Detect which cell encompasses the target text, then output its [X, Y] center coordinate. 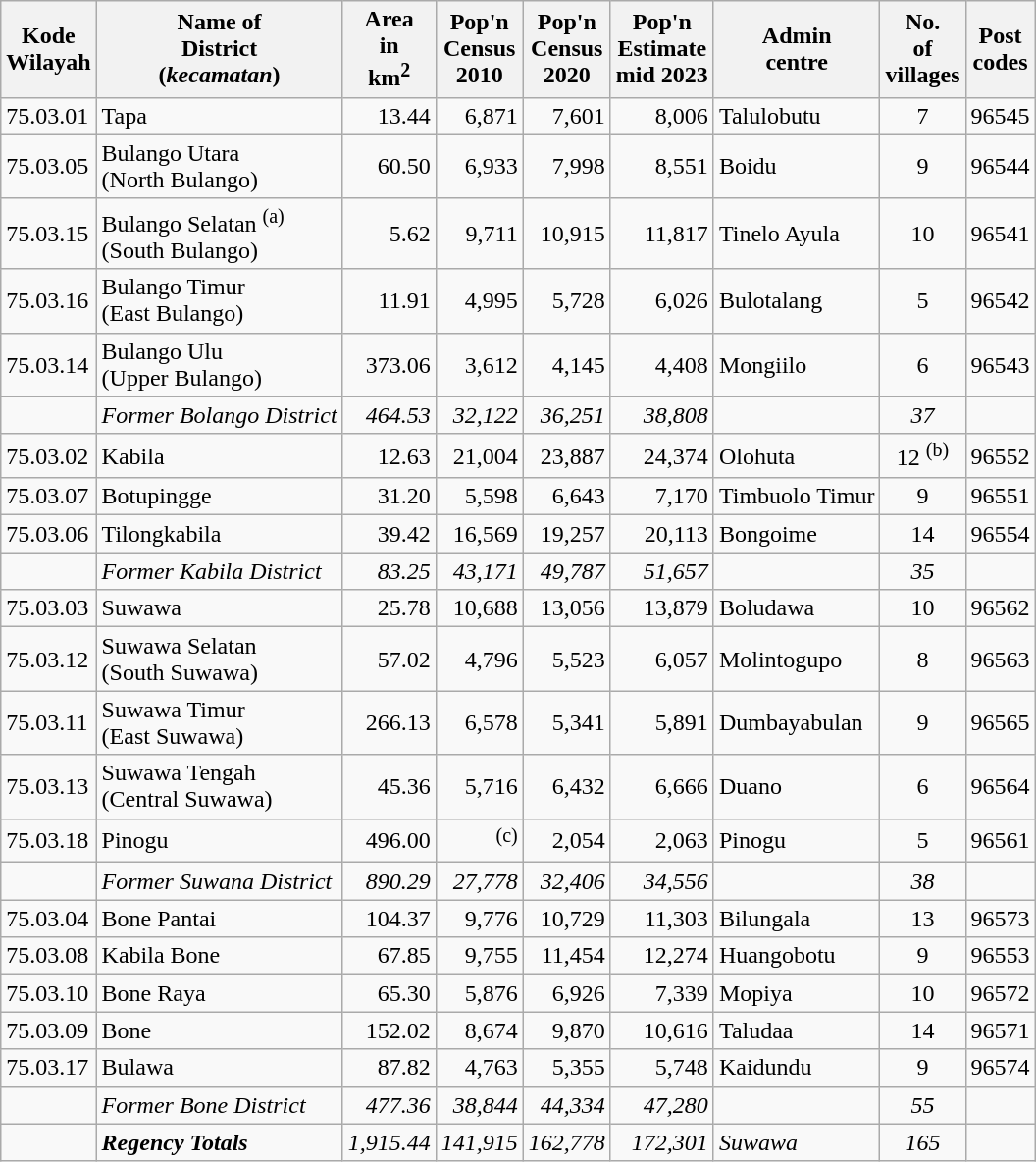
Botupingge [220, 497]
Suwawa Timur (East Suwawa) [220, 722]
75.03.06 [49, 534]
96544 [1001, 167]
2,063 [661, 840]
37 [922, 415]
11.91 [388, 300]
13 [922, 919]
Kode Wilayah [49, 49]
5,355 [567, 1068]
5,341 [567, 722]
75.03.08 [49, 956]
Suwawa Tengah (Central Suwawa) [220, 787]
2,054 [567, 840]
Boludawa [797, 608]
19,257 [567, 534]
Bone Raya [220, 993]
34,556 [661, 881]
Mongiilo [797, 365]
75.03.14 [49, 365]
36,251 [567, 415]
162,778 [567, 1142]
38,808 [661, 415]
31.20 [388, 497]
7 [922, 116]
Taludaa [797, 1030]
24,374 [661, 455]
75.03.12 [49, 660]
6,026 [661, 300]
6,871 [479, 116]
Tilongkabila [220, 534]
Name ofDistrict(kecamatan) [220, 49]
1,915.44 [388, 1142]
27,778 [479, 881]
3,612 [479, 365]
16,569 [479, 534]
4,145 [567, 365]
6,432 [567, 787]
75.03.11 [49, 722]
35 [922, 571]
172,301 [661, 1142]
Former Bone District [220, 1105]
75.03.15 [49, 234]
Duano [797, 787]
9,776 [479, 919]
96552 [1001, 455]
Regency Totals [220, 1142]
Postcodes [1001, 49]
Bulotalang [797, 300]
96571 [1001, 1030]
12.63 [388, 455]
Talulobutu [797, 116]
75.03.17 [49, 1068]
6,643 [567, 497]
60.50 [388, 167]
7,998 [567, 167]
87.82 [388, 1068]
4,796 [479, 660]
75.03.05 [49, 167]
96572 [1001, 993]
9,755 [479, 956]
75.03.13 [49, 787]
165 [922, 1142]
83.25 [388, 571]
5,598 [479, 497]
25.78 [388, 608]
47,280 [661, 1105]
75.03.01 [49, 116]
7,339 [661, 993]
96561 [1001, 840]
Area in km2 [388, 49]
10,729 [567, 919]
96554 [1001, 534]
10,688 [479, 608]
6,578 [479, 722]
96541 [1001, 234]
Boidu [797, 167]
75.03.07 [49, 497]
7,601 [567, 116]
5,891 [661, 722]
8,551 [661, 167]
6,057 [661, 660]
5.62 [388, 234]
Bulango Ulu (Upper Bulango) [220, 365]
96542 [1001, 300]
Former Bolango District [220, 415]
96573 [1001, 919]
8,674 [479, 1030]
Dumbayabulan [797, 722]
Bilungala [797, 919]
Bulango Timur (East Bulango) [220, 300]
(c) [479, 840]
38 [922, 881]
96545 [1001, 116]
75.03.04 [49, 919]
Tinelo Ayula [797, 234]
5,523 [567, 660]
96564 [1001, 787]
4,763 [479, 1068]
23,887 [567, 455]
Bone Pantai [220, 919]
9,711 [479, 234]
51,657 [661, 571]
5,876 [479, 993]
890.29 [388, 881]
21,004 [479, 455]
32,406 [567, 881]
477.36 [388, 1105]
Kabila Bone [220, 956]
Bulawa [220, 1068]
96563 [1001, 660]
Olohuta [797, 455]
75.03.18 [49, 840]
6,926 [567, 993]
6,666 [661, 787]
Former Suwana District [220, 881]
No.ofvillages [922, 49]
11,817 [661, 234]
13.44 [388, 116]
Pop'nEstimatemid 2023 [661, 49]
65.30 [388, 993]
13,879 [661, 608]
96553 [1001, 956]
496.00 [388, 840]
104.37 [388, 919]
464.53 [388, 415]
96574 [1001, 1068]
57.02 [388, 660]
96562 [1001, 608]
96543 [1001, 365]
75.03.09 [49, 1030]
Timbuolo Timur [797, 497]
38,844 [479, 1105]
Pop'nCensus2010 [479, 49]
49,787 [567, 571]
141,915 [479, 1142]
5,716 [479, 787]
8 [922, 660]
96551 [1001, 497]
10,616 [661, 1030]
32,122 [479, 415]
6,933 [479, 167]
67.85 [388, 956]
4,995 [479, 300]
4,408 [661, 365]
5,748 [661, 1068]
75.03.03 [49, 608]
Bongoime [797, 534]
39.42 [388, 534]
Bulango Utara (North Bulango) [220, 167]
Suwawa Selatan (South Suwawa) [220, 660]
Admincentre [797, 49]
12 (b) [922, 455]
Pop'nCensus2020 [567, 49]
12,274 [661, 956]
Molintogupo [797, 660]
44,334 [567, 1105]
10,915 [567, 234]
75.03.02 [49, 455]
Tapa [220, 116]
373.06 [388, 365]
75.03.16 [49, 300]
152.02 [388, 1030]
43,171 [479, 571]
Huangobotu [797, 956]
20,113 [661, 534]
Kaidundu [797, 1068]
9,870 [567, 1030]
Bone [220, 1030]
96565 [1001, 722]
11,303 [661, 919]
8,006 [661, 116]
266.13 [388, 722]
75.03.10 [49, 993]
7,170 [661, 497]
11,454 [567, 956]
Mopiya [797, 993]
13,056 [567, 608]
55 [922, 1105]
5,728 [567, 300]
Former Kabila District [220, 571]
45.36 [388, 787]
Bulango Selatan (a) (South Bulango) [220, 234]
Kabila [220, 455]
